Capture the cell that displays the provided text and extract its (x, y) central coordinate. 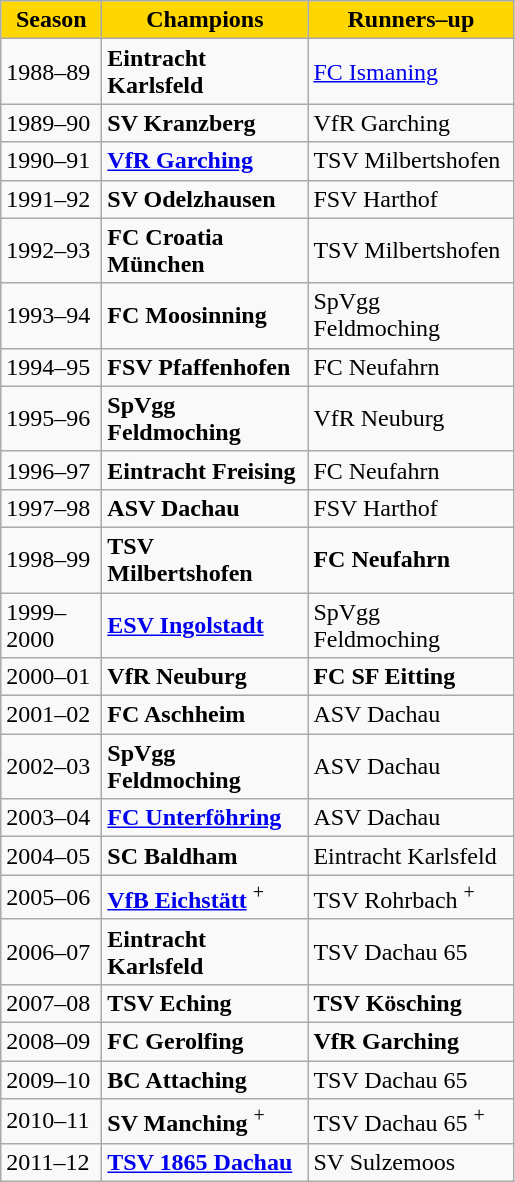
FC Croatia München (205, 250)
1999–2000 (52, 624)
2006–07 (52, 952)
TSV 1865 Dachau (205, 1162)
SV Sulzemoos (411, 1162)
SC Baldham (205, 856)
2007–08 (52, 1003)
1998–99 (52, 560)
2001–02 (52, 715)
Runners–up (411, 20)
2002–03 (52, 766)
TSV Rohrbach + (411, 898)
1993–94 (52, 316)
1991–92 (52, 199)
FC Aschheim (205, 715)
TSV Kösching (411, 1003)
FC Ismaning (411, 72)
VfB Eichstätt + (205, 898)
1996–97 (52, 470)
TSV Eching (205, 1003)
1990–91 (52, 161)
SV Kranzberg (205, 123)
Eintracht Freising (205, 470)
ESV Ingolstadt (205, 624)
2000–01 (52, 677)
2010–11 (52, 1122)
1995–96 (52, 418)
Champions (205, 20)
BC Attaching (205, 1080)
1989–90 (52, 123)
2009–10 (52, 1080)
Season (52, 20)
FC Gerolfing (205, 1042)
1997–98 (52, 508)
TSV Dachau 65 + (411, 1122)
FC Moosinning (205, 316)
1994–95 (52, 367)
FC SF Eitting (411, 677)
FSV Pfaffenhofen (205, 367)
FC Unterföhring (205, 818)
1988–89 (52, 72)
2004–05 (52, 856)
2011–12 (52, 1162)
SV Odelzhausen (205, 199)
2005–06 (52, 898)
SV Manching + (205, 1122)
2003–04 (52, 818)
1992–93 (52, 250)
2008–09 (52, 1042)
